Find where the given text appears and provide that cell's center as (X, Y) coordinate. 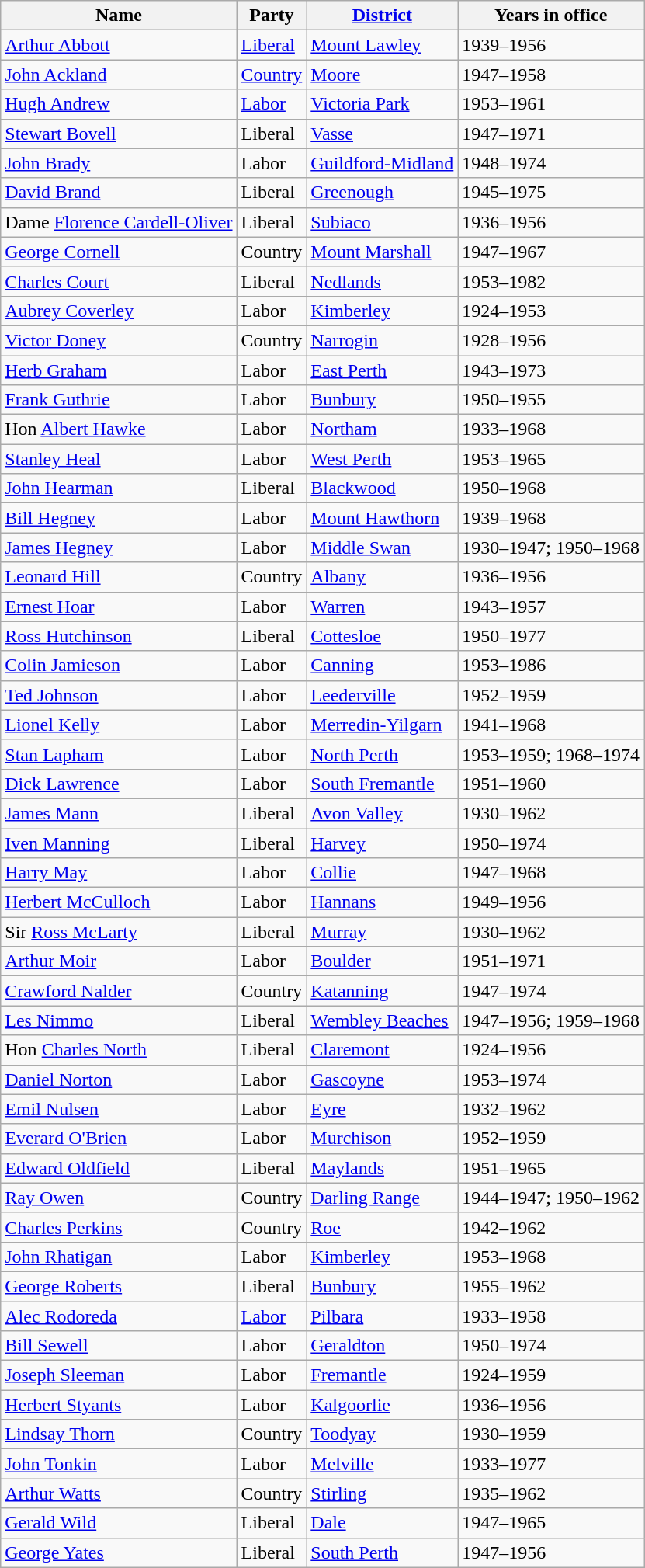
Emil Nulsen (119, 1109)
Charles Court (119, 281)
Herbert McCulloch (119, 902)
1947–1968 (551, 873)
Roe (382, 1227)
John Hearman (119, 488)
1950–1977 (551, 636)
1953–1965 (551, 459)
1951–1960 (551, 784)
Mount Lawley (382, 45)
Aubrey Coverley (119, 311)
Herbert Styants (119, 1405)
Bill Hegney (119, 518)
Avon Valley (382, 813)
Les Nimmo (119, 1020)
1953–1974 (551, 1080)
1951–1971 (551, 961)
Northam (382, 429)
1942–1962 (551, 1227)
1947–1965 (551, 1523)
Harry May (119, 873)
Merredin-Yilgarn (382, 725)
Subiaco (382, 222)
1932–1962 (551, 1109)
1951–1965 (551, 1168)
Lionel Kelly (119, 725)
Stirling (382, 1493)
1939–1956 (551, 45)
John Brady (119, 163)
Hannans (382, 902)
Crawford Nalder (119, 991)
Leonard Hill (119, 577)
Collie (382, 873)
Party (272, 16)
1949–1956 (551, 902)
Alec Rodoreda (119, 1316)
Sir Ross McLarty (119, 932)
South Perth (382, 1552)
Kalgoorlie (382, 1405)
John Rhatigan (119, 1257)
1935–1962 (551, 1493)
Stan Lapham (119, 754)
James Hegney (119, 548)
Leederville (382, 695)
1947–1958 (551, 75)
1953–1982 (551, 281)
Stanley Heal (119, 459)
Vasse (382, 134)
Ted Johnson (119, 695)
1947–1956 (551, 1552)
Arthur Watts (119, 1493)
Albany (382, 577)
Harvey (382, 843)
1924–1956 (551, 1050)
Victor Doney (119, 340)
James Mann (119, 813)
Arthur Moir (119, 961)
Narrogin (382, 340)
1950–1968 (551, 488)
Bill Sewell (119, 1346)
1941–1968 (551, 725)
David Brand (119, 193)
Blackwood (382, 488)
1950–1955 (551, 400)
Geraldton (382, 1346)
Middle Swan (382, 548)
Nedlands (382, 281)
Ernest Hoar (119, 607)
John Tonkin (119, 1464)
George Yates (119, 1552)
1948–1974 (551, 163)
Gerald Wild (119, 1523)
1953–1959; 1968–1974 (551, 754)
1943–1957 (551, 607)
Arthur Abbott (119, 45)
Greenough (382, 193)
1939–1968 (551, 518)
Toodyay (382, 1434)
1947–1971 (551, 134)
North Perth (382, 754)
Colin Jamieson (119, 666)
Fremantle (382, 1375)
Canning (382, 666)
Years in office (551, 16)
Everard O'Brien (119, 1139)
Cottesloe (382, 636)
Dale (382, 1523)
Joseph Sleeman (119, 1375)
1933–1968 (551, 429)
Warren (382, 607)
1947–1956; 1959–1968 (551, 1020)
1953–1986 (551, 666)
Gascoyne (382, 1080)
Iven Manning (119, 843)
Murchison (382, 1139)
George Roberts (119, 1286)
East Perth (382, 370)
Boulder (382, 961)
1953–1961 (551, 104)
Guildford-Midland (382, 163)
Mount Marshall (382, 252)
1930–1947; 1950–1968 (551, 548)
Charles Perkins (119, 1227)
1947–1967 (551, 252)
Edward Oldfield (119, 1168)
Hugh Andrew (119, 104)
Daniel Norton (119, 1080)
1933–1958 (551, 1316)
Pilbara (382, 1316)
West Perth (382, 459)
George Cornell (119, 252)
Murray (382, 932)
1953–1968 (551, 1257)
Katanning (382, 991)
Maylands (382, 1168)
John Ackland (119, 75)
1944–1947; 1950–1962 (551, 1198)
1930–1959 (551, 1434)
Ross Hutchinson (119, 636)
Lindsay Thorn (119, 1434)
Hon Albert Hawke (119, 429)
Melville (382, 1464)
District (382, 16)
Eyre (382, 1109)
Herb Graham (119, 370)
Wembley Beaches (382, 1020)
1924–1959 (551, 1375)
Ray Owen (119, 1198)
Name (119, 16)
Hon Charles North (119, 1050)
Dick Lawrence (119, 784)
Claremont (382, 1050)
1933–1977 (551, 1464)
1955–1962 (551, 1286)
South Fremantle (382, 784)
1947–1974 (551, 991)
Mount Hawthorn (382, 518)
Frank Guthrie (119, 400)
1928–1956 (551, 340)
Moore (382, 75)
Victoria Park (382, 104)
Stewart Bovell (119, 134)
Darling Range (382, 1198)
1924–1953 (551, 311)
Dame Florence Cardell-Oliver (119, 222)
1943–1973 (551, 370)
1945–1975 (551, 193)
